Return the (X, Y) coordinate for the center point of the cell that contains the specified text.  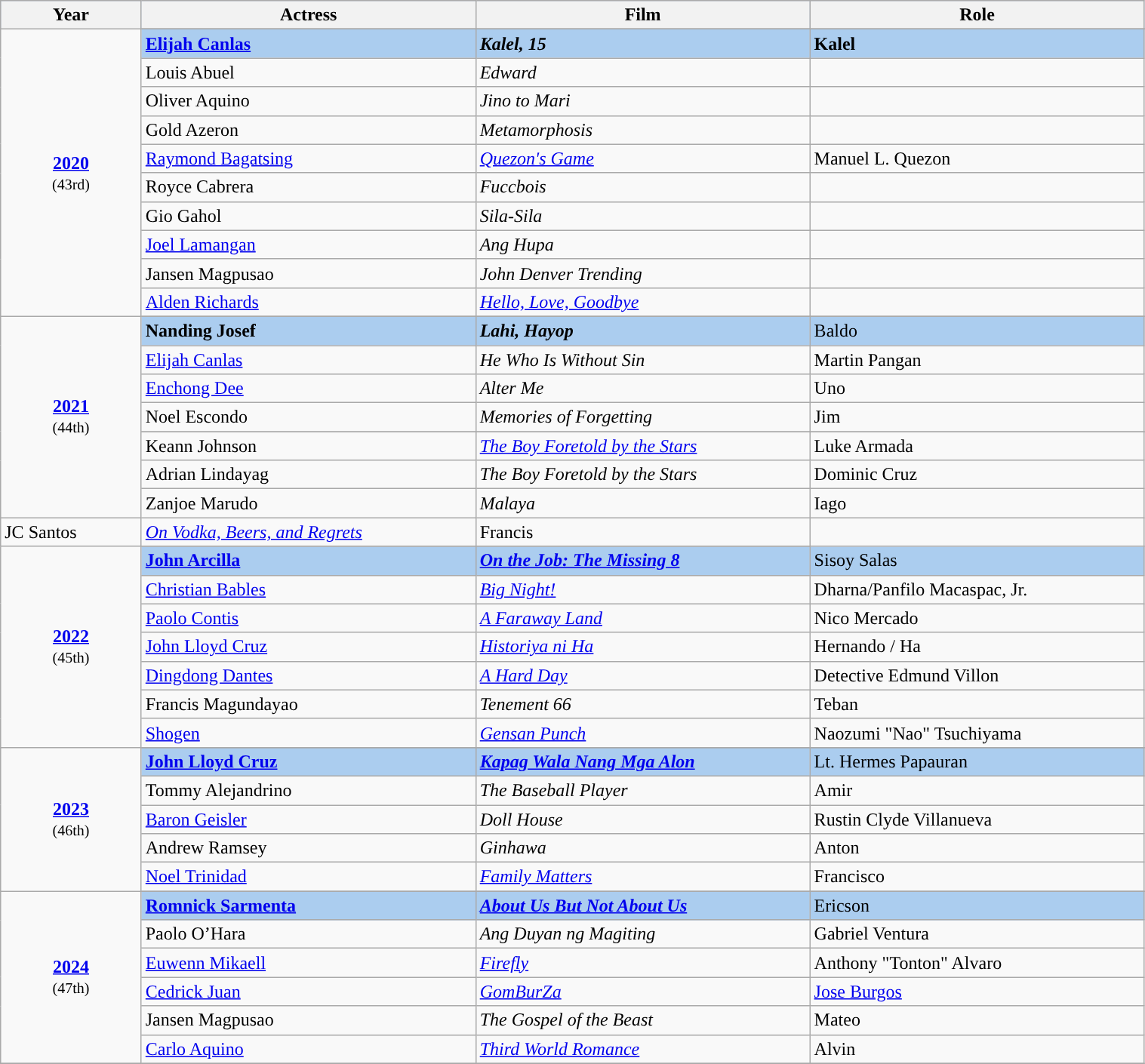
Kalel, 15 (643, 44)
About Us But Not About Us (643, 906)
Mateo (977, 1020)
Baldo (977, 331)
Third World Romance (643, 1049)
Gensan Punch (643, 733)
Malaya (643, 503)
Jose Burgos (977, 992)
Royce Cabrera (308, 187)
Gio Gahol (308, 216)
Edward (643, 72)
The Gospel of the Beast (643, 1020)
Firefly (643, 963)
The Baseball Player (643, 790)
Hello, Love, Goodbye (643, 302)
Francis Magundayao (308, 704)
Paolo O’Hara (308, 934)
A Faraway Land (643, 618)
Andrew Ramsey (308, 848)
Dominic Cruz (977, 475)
Fuccbois (643, 187)
Jim (977, 417)
Ang Duyan ng Magiting (643, 934)
Oliver Aquino (308, 101)
Dingdong Dantes (308, 675)
A Hard Day (643, 675)
2020(43rd) (71, 174)
Christian Bables (308, 589)
Hernando / Ha (977, 647)
Martin Pangan (977, 360)
Paolo Contis (308, 618)
Anton (977, 848)
Joel Lamangan (308, 244)
Actress (308, 15)
Nanding Josef (308, 331)
Uno (977, 389)
Tenement 66 (643, 704)
Detective Edmund Villon (977, 675)
Enchong Dee (308, 389)
2022(45th) (71, 647)
2023(46th) (71, 819)
Role (977, 15)
Year (71, 15)
Shogen (308, 733)
Manuel L. Quezon (977, 158)
Francisco (977, 877)
Lt. Hermes Papauran (977, 761)
Jino to Mari (643, 101)
On the Job: The Missing 8 (643, 561)
Alvin (977, 1049)
Romnick Sarmenta (308, 906)
Lahi, Hayop (643, 331)
Teban (977, 704)
Louis Abuel (308, 72)
Naozumi "Nao" Tsuchiyama (977, 733)
He Who Is Without Sin (643, 360)
Metamorphosis (643, 130)
Kapag Wala Nang Mga Alon (643, 761)
Adrian Lindayag (308, 475)
Noel Escondo (308, 417)
JC Santos (71, 532)
Keann Johnson (308, 446)
Ginhawa (643, 848)
Film (643, 15)
John Denver Trending (643, 273)
Alter Me (643, 389)
Sila-Sila (643, 216)
2024(47th) (71, 977)
Baron Geisler (308, 819)
Historiya ni Ha (643, 647)
Noel Trinidad (308, 877)
Alden Richards (308, 302)
Memories of Forgetting (643, 417)
On Vodka, Beers, and Regrets (308, 532)
Euwenn Mikaell (308, 963)
Iago (977, 503)
Family Matters (643, 877)
Gabriel Ventura (977, 934)
John Arcilla (308, 561)
GomBurZa (643, 992)
Nico Mercado (977, 618)
Ericson (977, 906)
Zanjoe Marudo (308, 503)
Cedrick Juan (308, 992)
Carlo Aquino (308, 1049)
Doll House (643, 819)
Luke Armada (977, 446)
Raymond Bagatsing (308, 158)
Tommy Alejandrino (308, 790)
Rustin Clyde Villanueva (977, 819)
Big Night! (643, 589)
Quezon's Game (643, 158)
Amir (977, 790)
Ang Hupa (643, 244)
2021(44th) (71, 417)
Sisoy Salas (977, 561)
Dharna/Panfilo Macaspac, Jr. (977, 589)
Anthony "Tonton" Alvaro (977, 963)
Gold Azeron (308, 130)
Francis (643, 532)
Kalel (977, 44)
